For the text-containing cell, return its midpoint in (x, y) coordinate format. 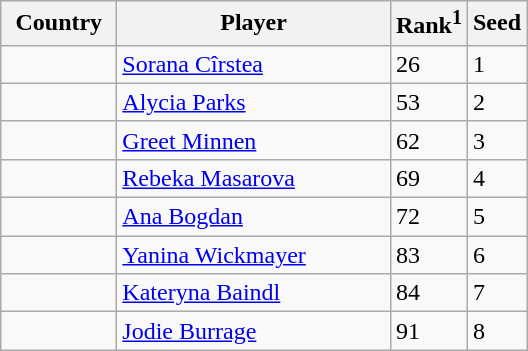
Kateryna Baindl (254, 293)
1 (496, 64)
4 (496, 178)
Jodie Burrage (254, 331)
69 (428, 178)
91 (428, 331)
6 (496, 255)
Rebeka Masarova (254, 178)
62 (428, 140)
Greet Minnen (254, 140)
Ana Bogdan (254, 217)
Sorana Cîrstea (254, 64)
72 (428, 217)
2 (496, 102)
Alycia Parks (254, 102)
83 (428, 255)
Yanina Wickmayer (254, 255)
3 (496, 140)
Seed (496, 24)
5 (496, 217)
53 (428, 102)
8 (496, 331)
Rank1 (428, 24)
7 (496, 293)
84 (428, 293)
Player (254, 24)
Country (59, 24)
26 (428, 64)
